Pinpoint the cell where the given text exists, returning its [X, Y] midpoint coordinate. 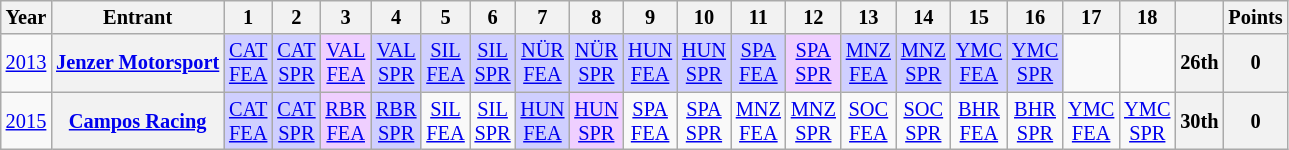
26th [1199, 63]
NÜRSPR [596, 63]
15 [979, 17]
VALSPR [396, 63]
SOCFEA [868, 121]
18 [1147, 17]
Jenzer Motorsport [138, 63]
Points [1256, 17]
Campos Racing [138, 121]
16 [1035, 17]
13 [868, 17]
VALFEA [345, 63]
8 [596, 17]
17 [1091, 17]
2013 [26, 63]
4 [396, 17]
12 [814, 17]
10 [704, 17]
SOCSPR [924, 121]
2015 [26, 121]
7 [543, 17]
RBRSPR [396, 121]
NÜRFEA [543, 63]
2 [296, 17]
Entrant [138, 17]
BHRFEA [979, 121]
1 [248, 17]
BHRSPR [1035, 121]
6 [493, 17]
14 [924, 17]
RBRFEA [345, 121]
30th [1199, 121]
Year [26, 17]
11 [758, 17]
3 [345, 17]
9 [650, 17]
5 [445, 17]
